Provide the (X, Y) coordinate of the cell's center where the given text is located.  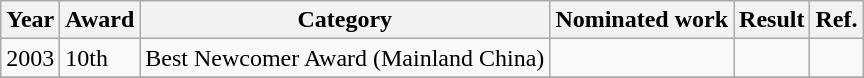
10th (100, 58)
Award (100, 20)
Nominated work (642, 20)
Best Newcomer Award (Mainland China) (345, 58)
Category (345, 20)
Year (30, 20)
Ref. (836, 20)
2003 (30, 58)
Result (772, 20)
